Provide the [x, y] coordinate of the cell's center where the given text is located.  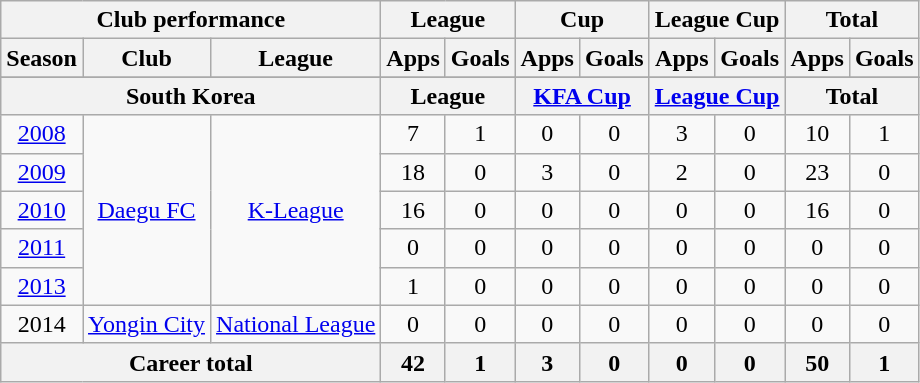
Yongin City [146, 324]
National League [296, 324]
2010 [42, 210]
42 [413, 362]
Club [146, 58]
Season [42, 58]
Cup [582, 20]
KFA Cup [582, 96]
18 [413, 172]
2011 [42, 248]
K-League [296, 210]
Club performance [191, 20]
Career total [191, 362]
2013 [42, 286]
2008 [42, 134]
South Korea [191, 96]
7 [413, 134]
Daegu FC [146, 210]
2009 [42, 172]
2014 [42, 324]
50 [817, 362]
10 [817, 134]
23 [817, 172]
2 [682, 172]
